Determine the [X, Y] coordinate at the center of the cell enclosing the given text.  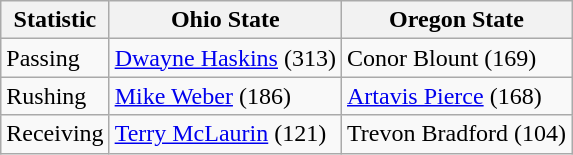
Artavis Pierce (168) [456, 96]
Ohio State [225, 20]
Receiving [55, 134]
Trevon Bradford (104) [456, 134]
Dwayne Haskins (313) [225, 58]
Mike Weber (186) [225, 96]
Oregon State [456, 20]
Terry McLaurin (121) [225, 134]
Conor Blount (169) [456, 58]
Statistic [55, 20]
Passing [55, 58]
Rushing [55, 96]
